Provide the [X, Y] coordinate of the cell's center where the given text is located.  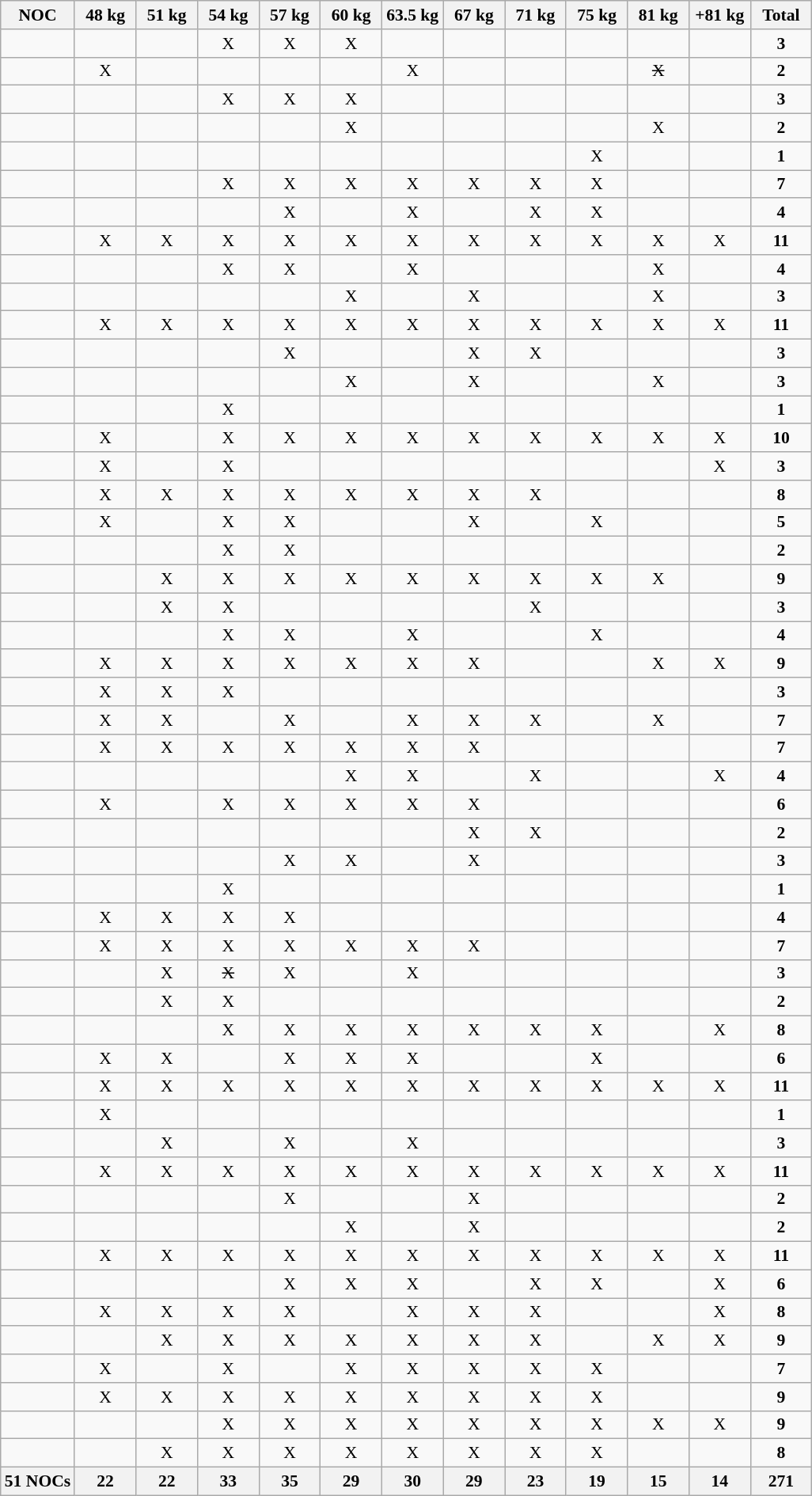
Total [781, 15]
67 kg [474, 15]
63.5 kg [412, 15]
23 [536, 1482]
+81 kg [719, 15]
48 kg [105, 15]
51 kg [167, 15]
19 [597, 1482]
NOC [38, 15]
30 [412, 1482]
15 [658, 1482]
54 kg [228, 15]
81 kg [658, 15]
71 kg [536, 15]
14 [719, 1482]
271 [781, 1482]
51 NOCs [38, 1482]
33 [228, 1482]
5 [781, 522]
10 [781, 439]
75 kg [597, 15]
35 [290, 1482]
57 kg [290, 15]
60 kg [351, 15]
